Determine the [x, y] coordinate at the center of the cell enclosing the given text.  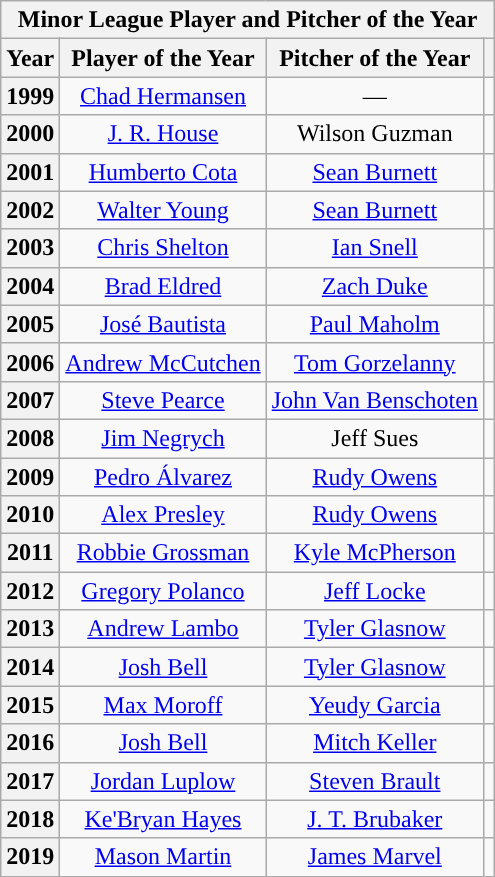
Steve Pearce [163, 400]
Brad Eldred [163, 286]
2016 [30, 743]
2015 [30, 705]
Yeudy Garcia [374, 705]
Year [30, 58]
2017 [30, 781]
2006 [30, 362]
Minor League Player and Pitcher of the Year [248, 20]
1999 [30, 96]
J. R. House [163, 134]
Walter Young [163, 210]
Mason Martin [163, 857]
Chris Shelton [163, 248]
2002 [30, 210]
2005 [30, 324]
Steven Brault [374, 781]
Pitcher of the Year [374, 58]
Jim Negrych [163, 438]
— [374, 96]
Tom Gorzelanny [374, 362]
Kyle McPherson [374, 553]
2007 [30, 400]
Mitch Keller [374, 743]
2018 [30, 819]
2008 [30, 438]
Jeff Sues [374, 438]
Gregory Polanco [163, 591]
John Van Benschoten [374, 400]
2004 [30, 286]
Robbie Grossman [163, 553]
Player of the Year [163, 58]
Humberto Cota [163, 172]
James Marvel [374, 857]
2010 [30, 515]
Jeff Locke [374, 591]
2000 [30, 134]
Paul Maholm [374, 324]
2013 [30, 629]
Ian Snell [374, 248]
2011 [30, 553]
Andrew McCutchen [163, 362]
Ke'Bryan Hayes [163, 819]
2014 [30, 667]
Max Moroff [163, 705]
2019 [30, 857]
Jordan Luplow [163, 781]
José Bautista [163, 324]
2012 [30, 591]
J. T. Brubaker [374, 819]
Andrew Lambo [163, 629]
Wilson Guzman [374, 134]
Pedro Álvarez [163, 477]
2003 [30, 248]
Alex Presley [163, 515]
2001 [30, 172]
2009 [30, 477]
Zach Duke [374, 286]
Chad Hermansen [163, 96]
